Scan for the cell matching the given text and deliver its [x, y] coordinate at center. 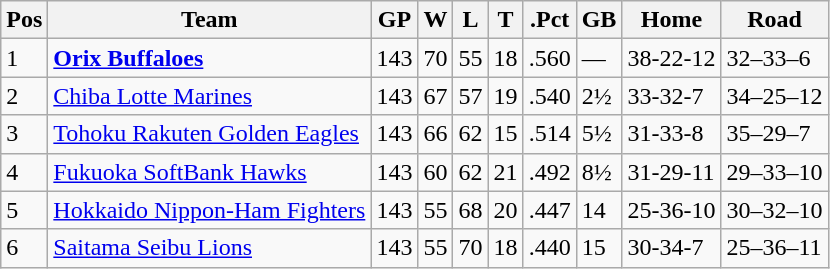
2½ [599, 96]
6 [24, 248]
.540 [550, 96]
25-36-10 [672, 210]
— [599, 58]
32–33–6 [774, 58]
Fukuoka SoftBank Hawks [210, 172]
60 [436, 172]
.492 [550, 172]
Chiba Lotte Marines [210, 96]
.560 [550, 58]
21 [506, 172]
67 [436, 96]
Road [774, 20]
.447 [550, 210]
1 [24, 58]
30–32–10 [774, 210]
38-22-12 [672, 58]
25–36–11 [774, 248]
GP [394, 20]
34–25–12 [774, 96]
30-34-7 [672, 248]
Home [672, 20]
3 [24, 134]
66 [436, 134]
Orix Buffaloes [210, 58]
.Pct [550, 20]
4 [24, 172]
35–29–7 [774, 134]
68 [470, 210]
57 [470, 96]
19 [506, 96]
29–33–10 [774, 172]
Tohoku Rakuten Golden Eagles [210, 134]
GB [599, 20]
5 [24, 210]
T [506, 20]
2 [24, 96]
Team [210, 20]
14 [599, 210]
5½ [599, 134]
.440 [550, 248]
Saitama Seibu Lions [210, 248]
Hokkaido Nippon-Ham Fighters [210, 210]
20 [506, 210]
Pos [24, 20]
33-32-7 [672, 96]
31-33-8 [672, 134]
.514 [550, 134]
31-29-11 [672, 172]
L [470, 20]
8½ [599, 172]
W [436, 20]
